Output the [x, y] coordinate of the center of the cell containing the given text.  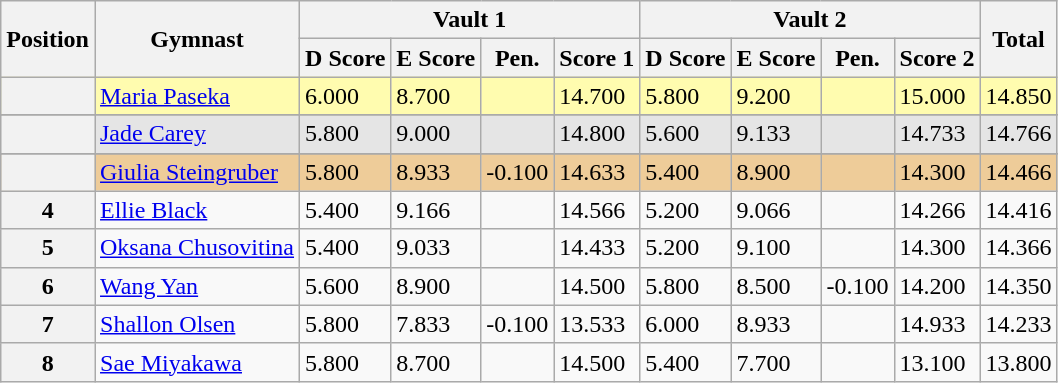
14.233 [1018, 324]
Ellie Black [196, 210]
5 [48, 248]
Giulia Steingruber [196, 172]
14.200 [937, 286]
14.350 [1018, 286]
14.800 [597, 134]
9.000 [436, 134]
14.733 [937, 134]
14.566 [597, 210]
14.433 [597, 248]
9.200 [776, 96]
Maria Paseka [196, 96]
Vault 1 [470, 20]
14.850 [1018, 96]
13.533 [597, 324]
7 [48, 324]
Sae Miyakawa [196, 362]
7.700 [776, 362]
14.366 [1018, 248]
Score 2 [937, 58]
9.033 [436, 248]
9.100 [776, 248]
4 [48, 210]
Score 1 [597, 58]
Position [48, 39]
Wang Yan [196, 286]
7.833 [436, 324]
13.100 [937, 362]
9.066 [776, 210]
14.633 [597, 172]
15.000 [937, 96]
Shallon Olsen [196, 324]
Total [1018, 39]
14.266 [937, 210]
9.133 [776, 134]
Vault 2 [810, 20]
14.416 [1018, 210]
8.500 [776, 286]
Gymnast [196, 39]
14.700 [597, 96]
Jade Carey [196, 134]
9.166 [436, 210]
6 [48, 286]
Oksana Chusovitina [196, 248]
14.766 [1018, 134]
14.933 [937, 324]
13.800 [1018, 362]
8 [48, 362]
14.466 [1018, 172]
